Search for the cell housing the specified text and yield its (x, y) center coordinate. 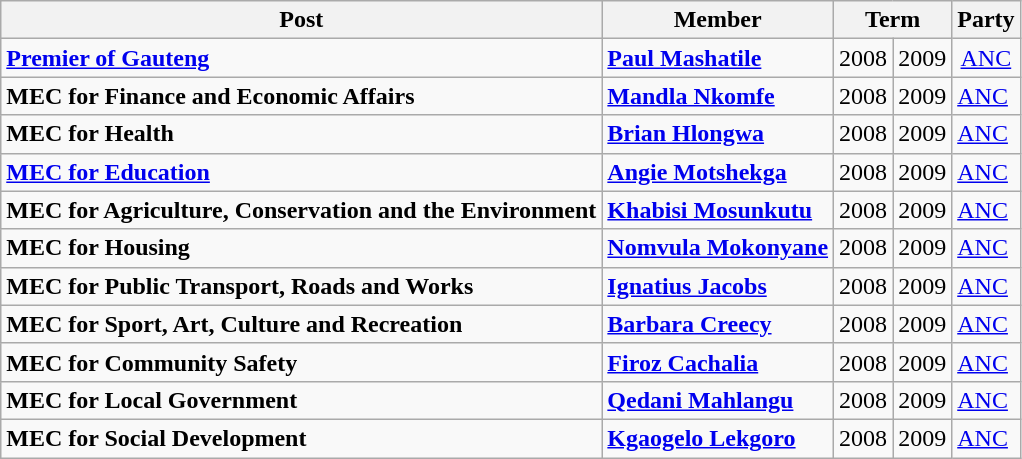
MEC for Local Government (302, 400)
MEC for Agriculture, Conservation and the Environment (302, 210)
Angie Motshekga (718, 172)
MEC for Finance and Economic Affairs (302, 96)
MEC for Social Development (302, 438)
Premier of Gauteng (302, 58)
Qedani Mahlangu (718, 400)
Post (302, 20)
Barbara Creecy (718, 324)
Ignatius Jacobs (718, 286)
MEC for Education (302, 172)
Brian Hlongwa (718, 134)
MEC for Health (302, 134)
Khabisi Mosunkutu (718, 210)
Kgaogelo Lekgoro (718, 438)
MEC for Housing (302, 248)
MEC for Public Transport, Roads and Works (302, 286)
Term (893, 20)
Mandla Nkomfe (718, 96)
Nomvula Mokonyane (718, 248)
MEC for Sport, Art, Culture and Recreation (302, 324)
Party (986, 20)
Member (718, 20)
Paul Mashatile (718, 58)
Firoz Cachalia (718, 362)
MEC for Community Safety (302, 362)
